From the cell containing the given text, extract its center point as (x, y) coordinate. 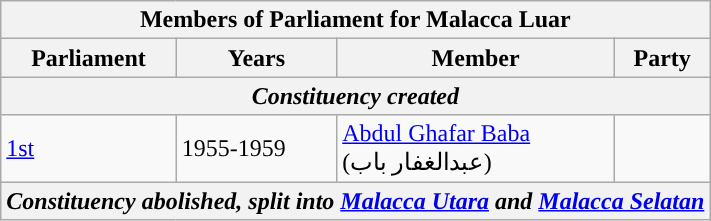
Party (662, 58)
Members of Parliament for Malacca Luar (356, 20)
Member (476, 58)
Abdul Ghafar Baba (عبدالغفار باب‎) (476, 148)
Constituency abolished, split into Malacca Utara and Malacca Selatan (356, 201)
Parliament (88, 58)
Constituency created (356, 96)
1955-1959 (256, 148)
Years (256, 58)
1st (88, 148)
